Locate the cell with the specified text and output its (X, Y) center coordinate. 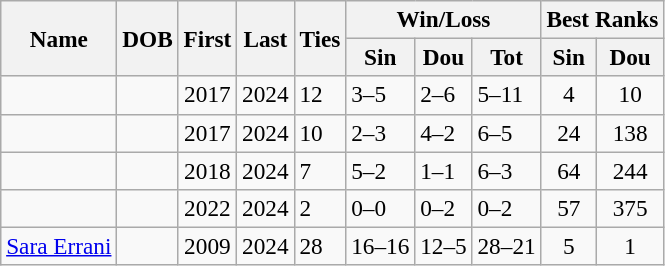
DOB (148, 38)
First (208, 38)
Tot (506, 57)
Sara Errani (59, 246)
Win/Loss (444, 19)
244 (630, 170)
2 (320, 208)
0–0 (380, 208)
28 (320, 246)
7 (320, 170)
2–3 (380, 133)
Name (59, 38)
1 (630, 246)
6–5 (506, 133)
Best Ranks (602, 19)
5–11 (506, 95)
28–21 (506, 246)
4–2 (444, 133)
Last (266, 38)
138 (630, 133)
2–6 (444, 95)
4 (569, 95)
2022 (208, 208)
57 (569, 208)
2009 (208, 246)
24 (569, 133)
12–5 (444, 246)
5 (569, 246)
16–16 (380, 246)
Ties (320, 38)
1–1 (444, 170)
64 (569, 170)
12 (320, 95)
2018 (208, 170)
375 (630, 208)
3–5 (380, 95)
5–2 (380, 170)
6–3 (506, 170)
